Determine the [X, Y] coordinate at the center of the cell enclosing the given text.  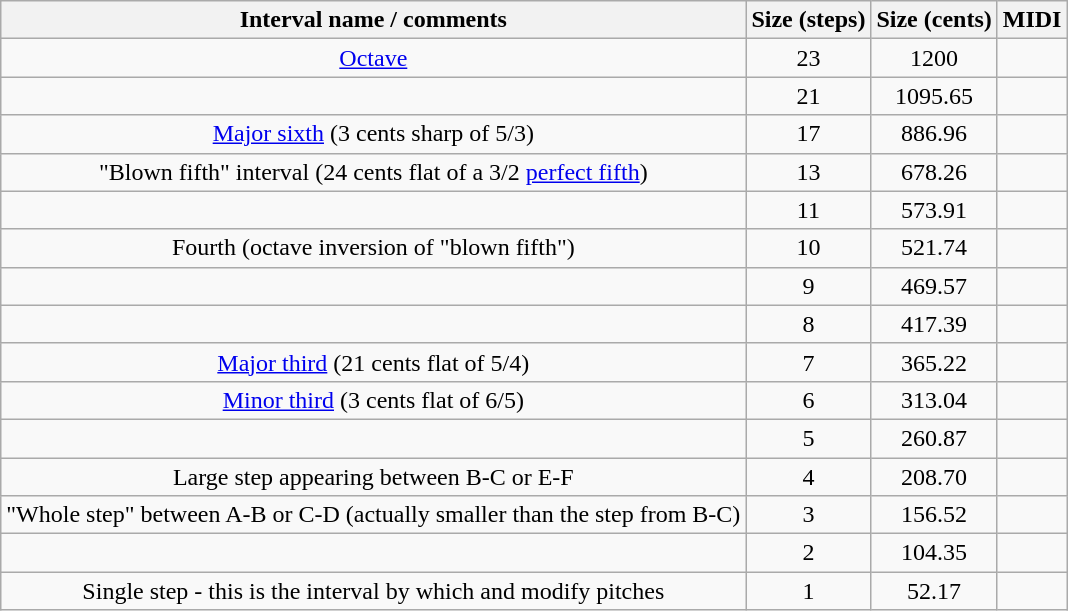
1200 [934, 58]
521.74 [934, 248]
Minor third (3 cents flat of 6/5) [374, 400]
678.26 [934, 172]
Fourth (octave inversion of "blown fifth") [374, 248]
573.91 [934, 210]
Major third (21 cents flat of 5/4) [374, 362]
17 [808, 134]
6 [808, 400]
13 [808, 172]
469.57 [934, 286]
208.70 [934, 477]
313.04 [934, 400]
1 [808, 591]
21 [808, 96]
Size (steps) [808, 20]
Size (cents) [934, 20]
104.35 [934, 553]
417.39 [934, 324]
Octave [374, 58]
4 [808, 477]
2 [808, 553]
11 [808, 210]
7 [808, 362]
365.22 [934, 362]
Major sixth (3 cents sharp of 5/3) [374, 134]
9 [808, 286]
1095.65 [934, 96]
8 [808, 324]
Interval name / comments [374, 20]
260.87 [934, 438]
156.52 [934, 515]
10 [808, 248]
3 [808, 515]
886.96 [934, 134]
"Blown fifth" interval (24 cents flat of a 3/2 perfect fifth) [374, 172]
MIDI [1032, 20]
5 [808, 438]
"Whole step" between A-B or C-D (actually smaller than the step from B-C) [374, 515]
Large step appearing between B-C or E-F [374, 477]
23 [808, 58]
Single step - this is the interval by which and modify pitches [374, 591]
52.17 [934, 591]
